Identify which cell holds the provided text, then report its [x, y] central coordinate. 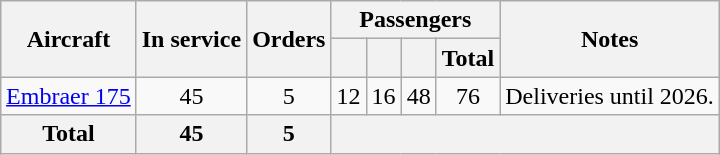
12 [348, 96]
16 [384, 96]
Orders [289, 39]
Aircraft [69, 39]
In service [191, 39]
Embraer 175 [69, 96]
48 [418, 96]
76 [468, 96]
Deliveries until 2026. [610, 96]
Notes [610, 39]
Passengers [416, 20]
